Locate the cell with the specified text and output its (X, Y) center coordinate. 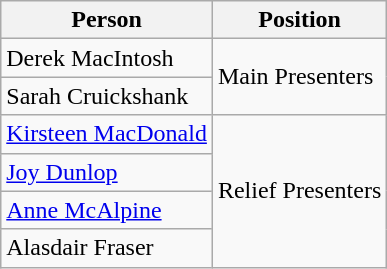
Person (107, 20)
Kirsteen MacDonald (107, 134)
Relief Presenters (299, 191)
Main Presenters (299, 77)
Position (299, 20)
Anne McAlpine (107, 210)
Derek MacIntosh (107, 58)
Joy Dunlop (107, 172)
Alasdair Fraser (107, 248)
Sarah Cruickshank (107, 96)
